Pinpoint the cell where the given text exists, returning its [x, y] midpoint coordinate. 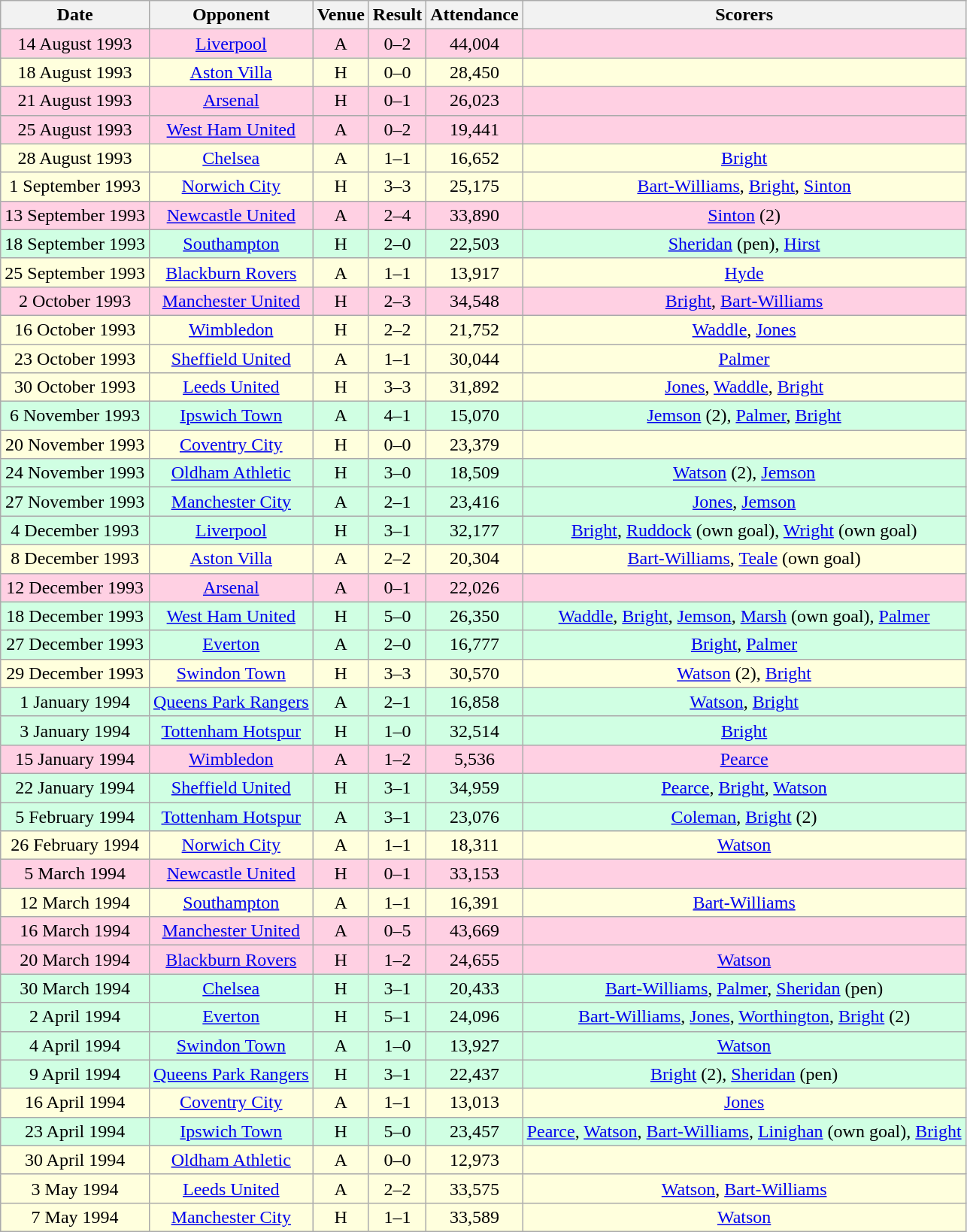
16 April 1994 [75, 1103]
1 January 1994 [75, 702]
Pearce, Bright, Watson [744, 787]
30,570 [474, 673]
30 October 1993 [75, 387]
5,536 [474, 759]
33,890 [474, 215]
Bart-Williams, Bright, Sinton [744, 187]
5–1 [397, 1017]
12,973 [474, 1160]
Palmer [744, 359]
Jones, Jemson [744, 502]
2–4 [397, 215]
21,752 [474, 329]
27 December 1993 [75, 645]
16 October 1993 [75, 329]
Bright, Ruddock (own goal), Wright (own goal) [744, 530]
20,304 [474, 559]
44,004 [474, 44]
2 April 1994 [75, 1017]
Scorers [744, 15]
23 October 1993 [75, 359]
27 November 1993 [75, 502]
3 January 1994 [75, 730]
16,391 [474, 903]
0–5 [397, 931]
4 December 1993 [75, 530]
Bright, Bart-Williams [744, 301]
Waddle, Jones [744, 329]
23,416 [474, 502]
28,450 [474, 72]
13,013 [474, 1103]
12 December 1993 [75, 587]
25,175 [474, 187]
34,959 [474, 787]
33,575 [474, 1188]
12 March 1994 [75, 903]
4–1 [397, 416]
Coleman, Bright (2) [744, 816]
Bart-Williams, Palmer, Sheridan (pen) [744, 988]
30 March 1994 [75, 988]
Waddle, Bright, Jemson, Marsh (own goal), Palmer [744, 616]
6 November 1993 [75, 416]
Attendance [474, 15]
Date [75, 15]
Bart-Williams, Jones, Worthington, Bright (2) [744, 1017]
Opponent [231, 15]
26,023 [474, 101]
Bart-Williams [744, 903]
22,503 [474, 244]
Pearce [744, 759]
16 March 1994 [75, 931]
3 May 1994 [75, 1188]
33,589 [474, 1217]
5 March 1994 [75, 874]
1 September 1993 [75, 187]
32,514 [474, 730]
18,311 [474, 845]
8 December 1993 [75, 559]
Jones [744, 1103]
Bright, Palmer [744, 645]
Watson (2), Jemson [744, 473]
19,441 [474, 129]
29 December 1993 [75, 673]
Pearce, Watson, Bart-Williams, Linighan (own goal), Bright [744, 1131]
3–0 [397, 473]
23,379 [474, 445]
16,858 [474, 702]
23 April 1994 [75, 1131]
20,433 [474, 988]
22,026 [474, 587]
22,437 [474, 1074]
34,548 [474, 301]
14 August 1993 [75, 44]
15 January 1994 [75, 759]
Hyde [744, 272]
24 November 1993 [75, 473]
7 May 1994 [75, 1217]
4 April 1994 [75, 1045]
Result [397, 15]
20 November 1993 [75, 445]
Watson (2), Bright [744, 673]
2 October 1993 [75, 301]
32,177 [474, 530]
24,655 [474, 960]
23,457 [474, 1131]
Sheridan (pen), Hirst [744, 244]
13,927 [474, 1045]
24,096 [474, 1017]
20 March 1994 [75, 960]
18,509 [474, 473]
9 April 1994 [75, 1074]
Bart-Williams, Teale (own goal) [744, 559]
Watson, Bart-Williams [744, 1188]
25 August 1993 [75, 129]
26,350 [474, 616]
30,044 [474, 359]
16,777 [474, 645]
15,070 [474, 416]
Watson, Bright [744, 702]
13,917 [474, 272]
Jemson (2), Palmer, Bright [744, 416]
Jones, Waddle, Bright [744, 387]
26 February 1994 [75, 845]
43,669 [474, 931]
33,153 [474, 874]
23,076 [474, 816]
Venue [341, 15]
30 April 1994 [75, 1160]
Bright (2), Sheridan (pen) [744, 1074]
Sinton (2) [744, 215]
5 February 1994 [75, 816]
31,892 [474, 387]
21 August 1993 [75, 101]
2–3 [397, 301]
28 August 1993 [75, 158]
25 September 1993 [75, 272]
13 September 1993 [75, 215]
22 January 1994 [75, 787]
18 September 1993 [75, 244]
18 December 1993 [75, 616]
16,652 [474, 158]
18 August 1993 [75, 72]
